Determine the (X, Y) coordinate at the center of the cell enclosing the given text.  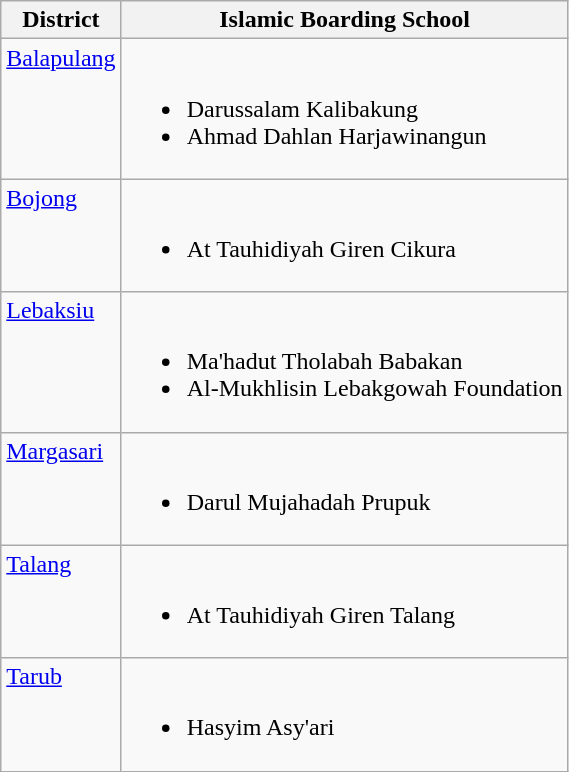
Bojong (61, 236)
Lebaksiu (61, 362)
Hasyim Asy'ari (344, 714)
Islamic Boarding School (344, 20)
Balapulang (61, 109)
Tarub (61, 714)
Darul Mujahadah Prupuk (344, 488)
At Tauhidiyah Giren Talang (344, 602)
District (61, 20)
Ma'hadut Tholabah BabakanAl-Mukhlisin Lebakgowah Foundation (344, 362)
At Tauhidiyah Giren Cikura (344, 236)
Talang (61, 602)
Margasari (61, 488)
Darussalam KalibakungAhmad Dahlan Harjawinangun (344, 109)
